Return [x, y] of the center of cell containing provided text 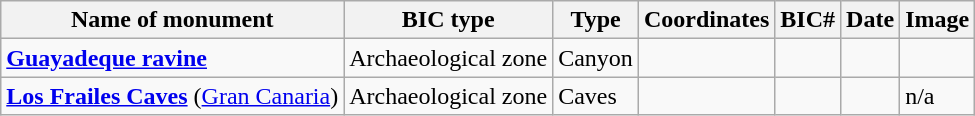
Name of monument [172, 20]
Image [938, 20]
Coordinates [706, 20]
Type [596, 20]
BIC# [808, 20]
Date [870, 20]
Canyon [596, 58]
BIC type [448, 20]
Caves [596, 96]
Guayadeque ravine [172, 58]
Los Frailes Caves (Gran Canaria) [172, 96]
n/a [938, 96]
